Return [X, Y] of the center of cell containing provided text 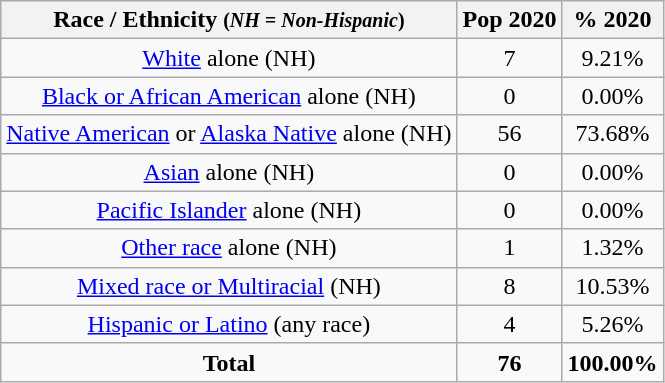
5.26% [612, 324]
Total [229, 362]
1 [510, 248]
10.53% [612, 286]
Race / Ethnicity (NH = Non-Hispanic) [229, 20]
7 [510, 58]
Other race alone (NH) [229, 248]
% 2020 [612, 20]
56 [510, 134]
Pop 2020 [510, 20]
Native American or Alaska Native alone (NH) [229, 134]
White alone (NH) [229, 58]
8 [510, 286]
9.21% [612, 58]
4 [510, 324]
76 [510, 362]
73.68% [612, 134]
Asian alone (NH) [229, 172]
100.00% [612, 362]
Black or African American alone (NH) [229, 96]
Pacific Islander alone (NH) [229, 210]
Mixed race or Multiracial (NH) [229, 286]
Hispanic or Latino (any race) [229, 324]
1.32% [612, 248]
